Output the (X, Y) coordinate of the center of the cell containing the given text.  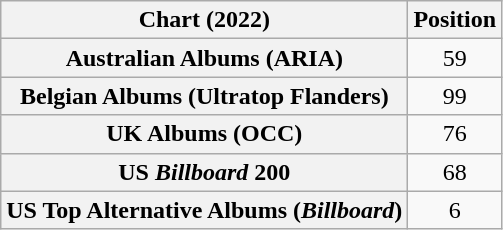
Position (455, 20)
59 (455, 58)
99 (455, 96)
76 (455, 134)
Chart (2022) (204, 20)
Australian Albums (ARIA) (204, 58)
US Billboard 200 (204, 172)
UK Albums (OCC) (204, 134)
68 (455, 172)
6 (455, 210)
US Top Alternative Albums (Billboard) (204, 210)
Belgian Albums (Ultratop Flanders) (204, 96)
